Provide the [X, Y] coordinate of the cell's center where the given text is located.  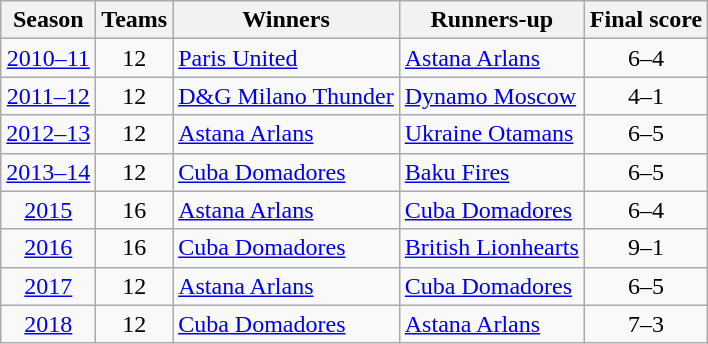
Season [48, 20]
7–3 [646, 324]
2017 [48, 286]
2016 [48, 248]
2011–12 [48, 96]
Dynamo Moscow [492, 96]
Winners [286, 20]
Teams [134, 20]
2018 [48, 324]
2012–13 [48, 134]
Runners-up [492, 20]
2013–14 [48, 172]
Ukraine Otamans [492, 134]
2010–11 [48, 58]
British Lionhearts [492, 248]
D&G Milano Thunder [286, 96]
Final score [646, 20]
2015 [48, 210]
9–1 [646, 248]
Baku Fires [492, 172]
4–1 [646, 96]
Paris United [286, 58]
